Search for the cell housing the specified text and yield its [X, Y] center coordinate. 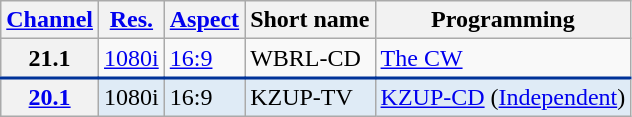
KZUP-CD (Independent) [503, 98]
Short name [310, 20]
21.1 [50, 58]
Aspect [204, 20]
20.1 [50, 98]
Res. [132, 20]
Channel [50, 20]
WBRL-CD [310, 58]
KZUP-TV [310, 98]
The CW [503, 58]
Programming [503, 20]
